Search for the cell housing the specified text and yield its [x, y] center coordinate. 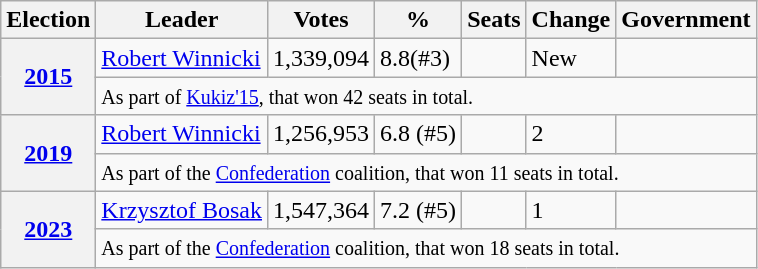
Government [686, 20]
1,339,094 [322, 58]
New [571, 58]
Election [48, 20]
Leader [182, 20]
1,256,953 [322, 134]
Seats [494, 20]
% [418, 20]
As part of Kukiz'15, that won 42 seats in total. [426, 96]
2019 [48, 153]
2023 [48, 229]
1 [571, 210]
2015 [48, 77]
Change [571, 20]
Krzysztof Bosak [182, 210]
1,547,364 [322, 210]
Votes [322, 20]
As part of the Confederation coalition, that won 11 seats in total. [426, 172]
7.2 (#5) [418, 210]
8.8(#3) [418, 58]
As part of the Confederation coalition, that won 18 seats in total. [426, 248]
6.8 (#5) [418, 134]
2 [571, 134]
